Determine the [x, y] coordinate at the center of the cell enclosing the given text.  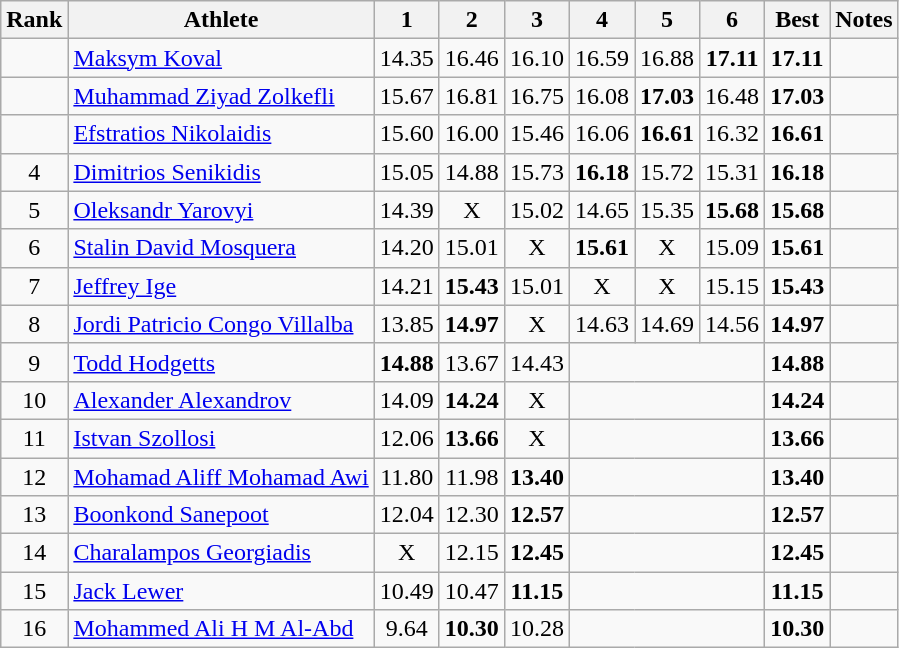
15.46 [536, 134]
16.32 [732, 134]
10.47 [472, 591]
14.56 [732, 324]
15 [34, 591]
14 [34, 553]
Oleksandr Yarovyi [221, 210]
Alexander Alexandrov [221, 400]
13.85 [406, 324]
15.73 [536, 172]
16.00 [472, 134]
Todd Hodgetts [221, 362]
Istvan Szollosi [221, 438]
14.65 [602, 210]
12.15 [472, 553]
14.43 [536, 362]
11.80 [406, 477]
14.63 [602, 324]
1 [406, 20]
15.15 [732, 286]
Athlete [221, 20]
14.21 [406, 286]
16.59 [602, 58]
14.35 [406, 58]
15.67 [406, 96]
11 [34, 438]
Maksym Koval [221, 58]
Charalampos Georgiadis [221, 553]
Jordi Patricio Congo Villalba [221, 324]
16.81 [472, 96]
15.60 [406, 134]
9.64 [406, 629]
3 [536, 20]
8 [34, 324]
16.48 [732, 96]
10 [34, 400]
15.09 [732, 248]
2 [472, 20]
16.10 [536, 58]
16.88 [666, 58]
10.49 [406, 591]
12.04 [406, 515]
Mohamad Aliff Mohamad Awi [221, 477]
14.39 [406, 210]
Stalin David Mosquera [221, 248]
13.67 [472, 362]
16.06 [602, 134]
12 [34, 477]
13 [34, 515]
Jack Lewer [221, 591]
7 [34, 286]
15.35 [666, 210]
15.72 [666, 172]
Jeffrey Ige [221, 286]
Notes [864, 20]
Boonkond Sanepoot [221, 515]
Dimitrios Senikidis [221, 172]
14.20 [406, 248]
16.46 [472, 58]
Best [798, 20]
Mohammed Ali H M Al-Abd [221, 629]
15.02 [536, 210]
10.28 [536, 629]
11.98 [472, 477]
14.69 [666, 324]
12.06 [406, 438]
15.05 [406, 172]
15.31 [732, 172]
Rank [34, 20]
14.09 [406, 400]
16.75 [536, 96]
9 [34, 362]
16.08 [602, 96]
16 [34, 629]
Efstratios Nikolaidis [221, 134]
Muhammad Ziyad Zolkefli [221, 96]
12.30 [472, 515]
